Capture the cell that displays the provided text and extract its [x, y] central coordinate. 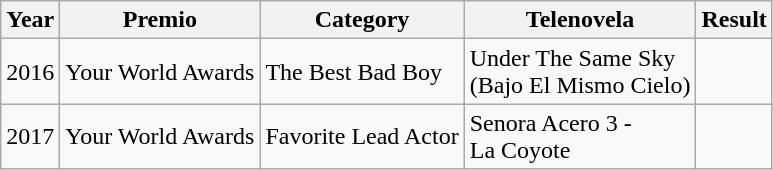
Result [734, 20]
2017 [30, 136]
Year [30, 20]
Telenovela [580, 20]
Premio [160, 20]
Senora Acero 3 -La Coyote [580, 136]
The Best Bad Boy [362, 72]
Under The Same Sky(Bajo El Mismo Cielo) [580, 72]
2016 [30, 72]
Category [362, 20]
Favorite Lead Actor [362, 136]
